Locate the cell with the specified text and output its [x, y] center coordinate. 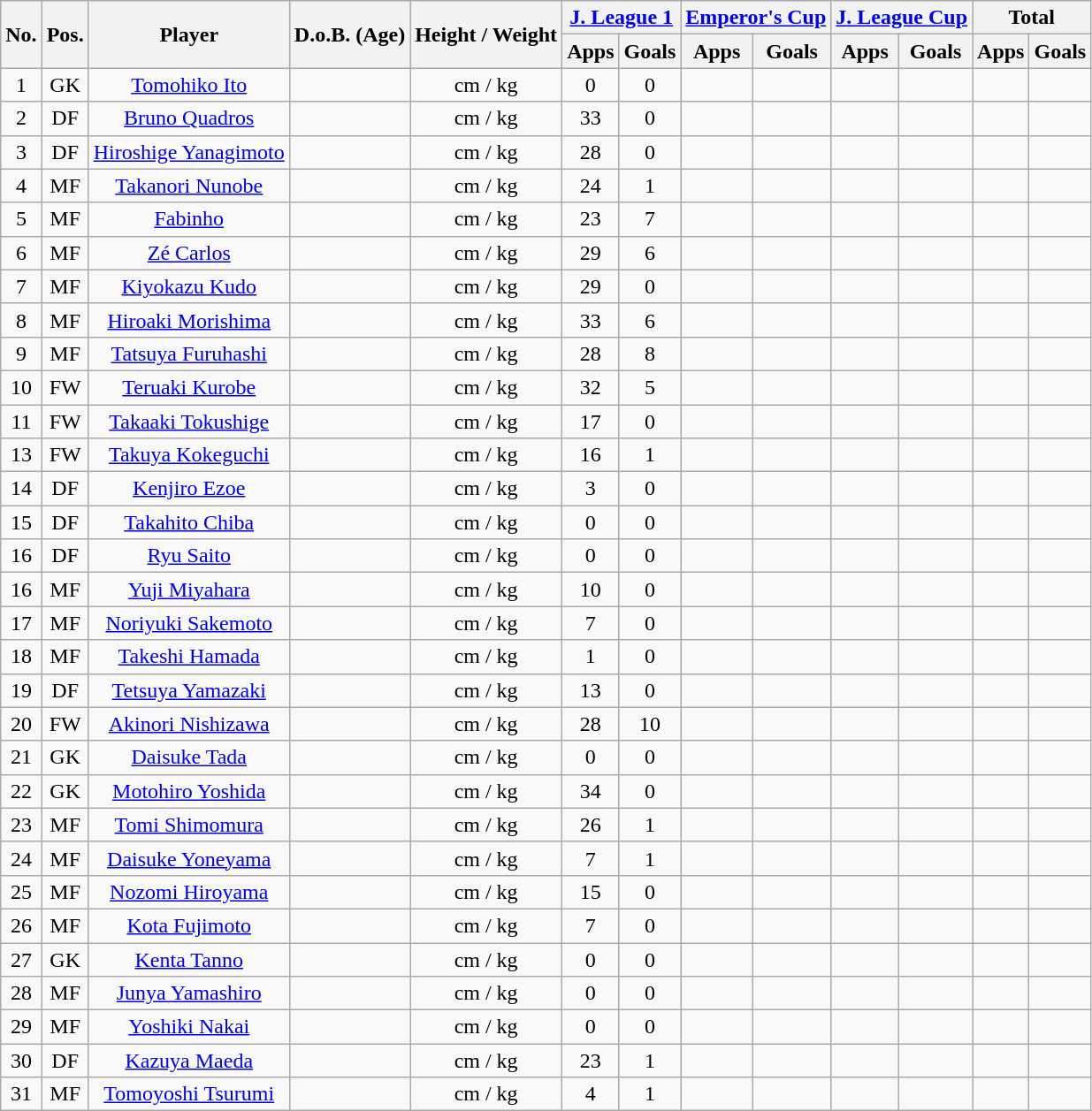
Yoshiki Nakai [189, 1027]
Kazuya Maeda [189, 1061]
34 [591, 791]
30 [21, 1061]
18 [21, 657]
Tomohiko Ito [189, 85]
11 [21, 422]
D.o.B. (Age) [349, 34]
Teruaki Kurobe [189, 387]
J. League Cup [902, 18]
Junya Yamashiro [189, 993]
J. League 1 [622, 18]
32 [591, 387]
Tomoyoshi Tsurumi [189, 1094]
27 [21, 959]
Takahito Chiba [189, 522]
Kiyokazu Kudo [189, 286]
19 [21, 690]
Pos. [65, 34]
Takeshi Hamada [189, 657]
Kenjiro Ezoe [189, 489]
Tetsuya Yamazaki [189, 690]
Noriyuki Sakemoto [189, 623]
Bruno Quadros [189, 118]
Hiroaki Morishima [189, 320]
Takuya Kokeguchi [189, 455]
Ryu Saito [189, 556]
14 [21, 489]
Yuji Miyahara [189, 590]
Emperor's Cup [756, 18]
2 [21, 118]
Takanori Nunobe [189, 186]
Fabinho [189, 219]
Motohiro Yoshida [189, 791]
Total [1032, 18]
22 [21, 791]
21 [21, 757]
No. [21, 34]
Nozomi Hiroyama [189, 892]
Takaaki Tokushige [189, 422]
Kenta Tanno [189, 959]
Tatsuya Furuhashi [189, 354]
Hiroshige Yanagimoto [189, 152]
9 [21, 354]
Tomi Shimomura [189, 825]
Height / Weight [486, 34]
Kota Fujimoto [189, 925]
20 [21, 724]
Zé Carlos [189, 253]
Daisuke Tada [189, 757]
25 [21, 892]
31 [21, 1094]
Player [189, 34]
Akinori Nishizawa [189, 724]
Daisuke Yoneyama [189, 858]
